Output the (x, y) coordinate of the center of the cell containing the given text.  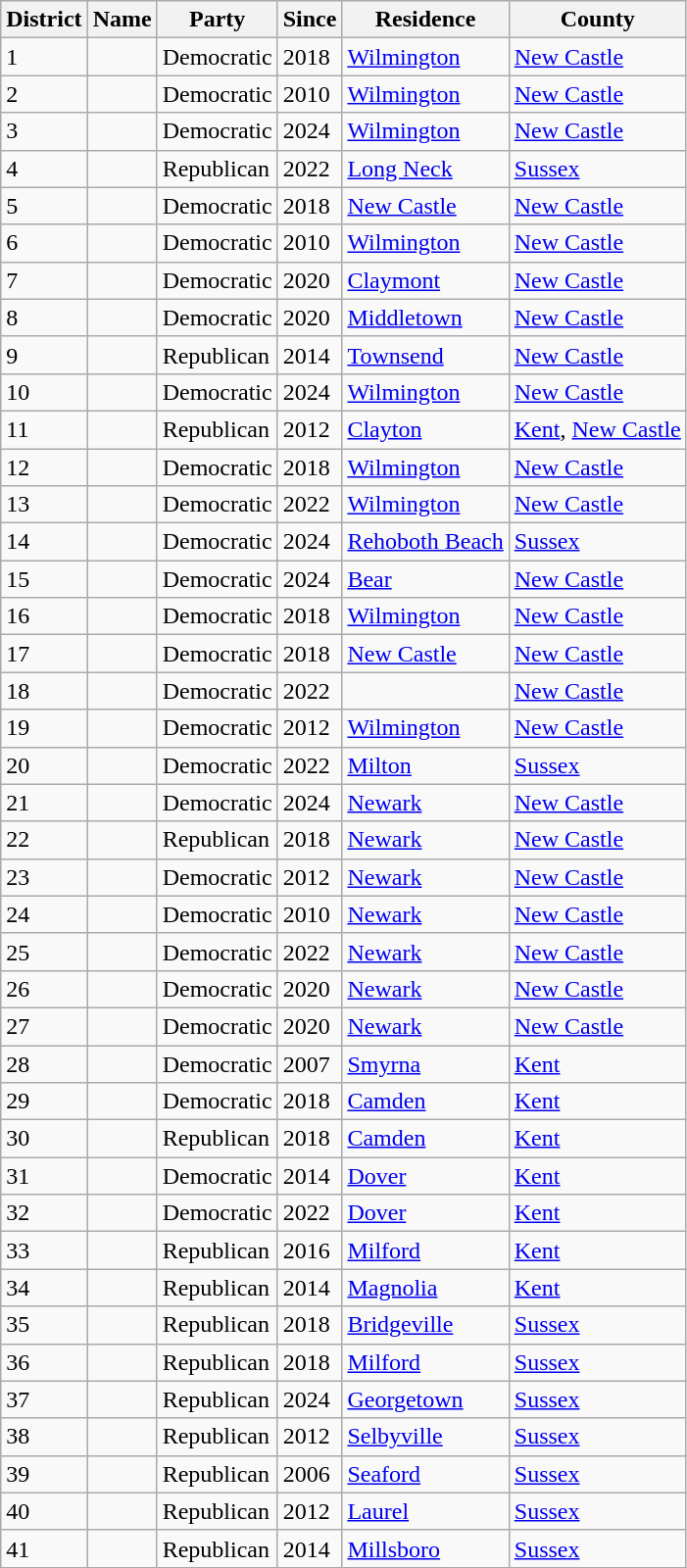
25 (44, 952)
Kent, New Castle (598, 429)
Name (122, 20)
29 (44, 1102)
13 (44, 505)
34 (44, 1288)
Rehoboth Beach (425, 542)
2016 (310, 1250)
10 (44, 392)
15 (44, 579)
Townsend (425, 355)
27 (44, 1026)
11 (44, 429)
District (44, 20)
28 (44, 1063)
Milton (425, 765)
Party (218, 20)
Georgetown (425, 1399)
38 (44, 1437)
Claymont (425, 280)
2 (44, 94)
6 (44, 243)
Smyrna (425, 1063)
12 (44, 467)
County (598, 20)
Laurel (425, 1511)
Bear (425, 579)
2007 (310, 1063)
Long Neck (425, 169)
26 (44, 989)
35 (44, 1325)
8 (44, 318)
1 (44, 57)
Millsboro (425, 1548)
21 (44, 803)
3 (44, 131)
Middletown (425, 318)
4 (44, 169)
36 (44, 1362)
30 (44, 1139)
40 (44, 1511)
Magnolia (425, 1288)
33 (44, 1250)
16 (44, 616)
17 (44, 654)
32 (44, 1213)
23 (44, 877)
Selbyville (425, 1437)
24 (44, 914)
22 (44, 840)
14 (44, 542)
7 (44, 280)
18 (44, 691)
9 (44, 355)
5 (44, 206)
37 (44, 1399)
2006 (310, 1474)
Clayton (425, 429)
19 (44, 728)
Residence (425, 20)
20 (44, 765)
Since (310, 20)
41 (44, 1548)
Seaford (425, 1474)
Bridgeville (425, 1325)
31 (44, 1176)
39 (44, 1474)
